Identify which cell holds the provided text, then report its [x, y] central coordinate. 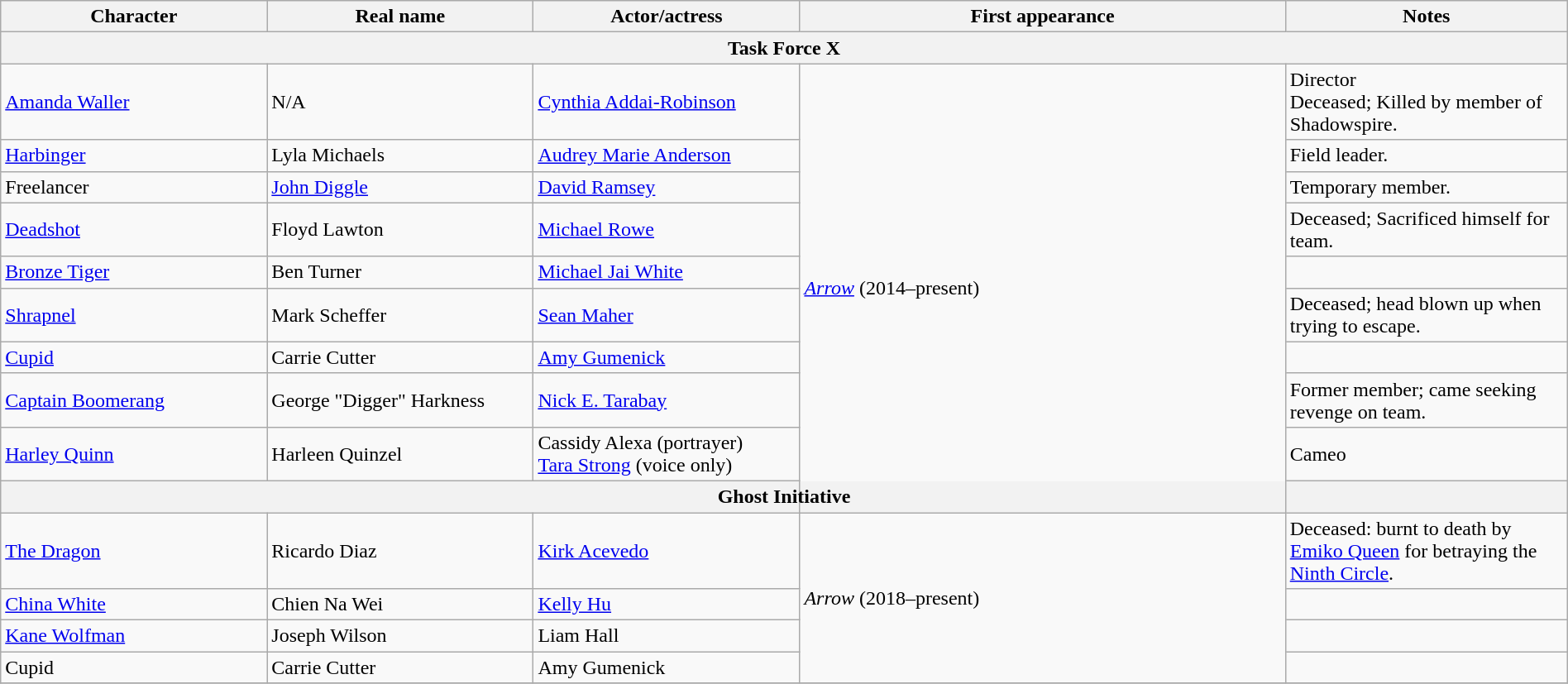
Shrapnel [134, 314]
China White [134, 605]
Deceased: burnt to death by Emiko Queen for betraying the Ninth Circle. [1426, 551]
Michael Jai White [667, 272]
Temporary member. [1426, 187]
Character [134, 17]
Ghost Initiative [784, 496]
Kelly Hu [667, 605]
Arrow (2014–present) [1042, 288]
Ricardo Diaz [400, 551]
John Diggle [400, 187]
Cynthia Addai-Robinson [667, 102]
Floyd Lawton [400, 230]
The Dragon [134, 551]
Field leader. [1426, 155]
Liam Hall [667, 636]
Former member; came seeking revenge on team. [1426, 400]
David Ramsey [667, 187]
Bronze Tiger [134, 272]
Notes [1426, 17]
Nick E. Tarabay [667, 400]
Deceased; Sacrificed himself for team. [1426, 230]
Captain Boomerang [134, 400]
Chien Na Wei [400, 605]
Lyla Michaels [400, 155]
Freelancer [134, 187]
N/A [400, 102]
First appearance [1042, 17]
Deceased; head blown up when trying to escape. [1426, 314]
Kirk Acevedo [667, 551]
Harleen Quinzel [400, 453]
Michael Rowe [667, 230]
Harbinger [134, 155]
Kane Wolfman [134, 636]
Audrey Marie Anderson [667, 155]
Ben Turner [400, 272]
George "Digger" Harkness [400, 400]
Task Force X [784, 48]
Real name [400, 17]
Amanda Waller [134, 102]
Cassidy Alexa (portrayer)Tara Strong (voice only) [667, 453]
Sean Maher [667, 314]
Actor/actress [667, 17]
Cameo [1426, 453]
Director Deceased; Killed by member of Shadowspire. [1426, 102]
Harley Quinn [134, 453]
Joseph Wilson [400, 636]
Deadshot [134, 230]
Mark Scheffer [400, 314]
Arrow (2018–present) [1042, 598]
